Extract the [X, Y] coordinate from the center of the cell holding the provided text.  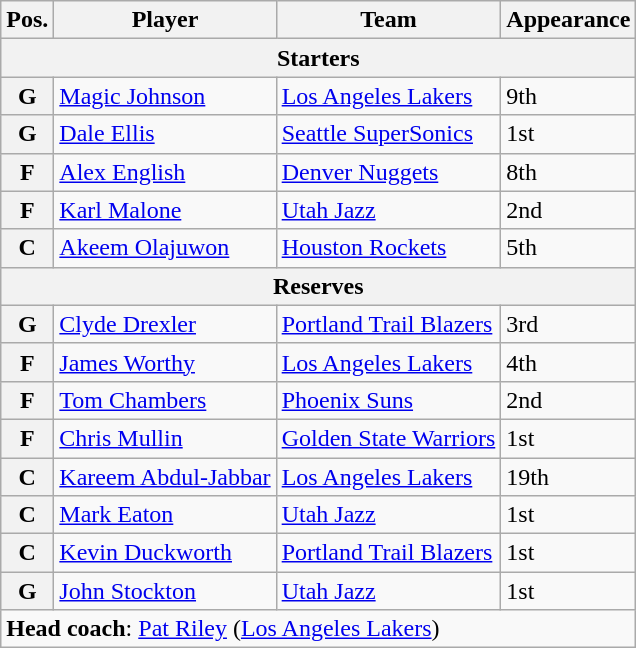
5th [568, 248]
Kevin Duckworth [165, 553]
Reserves [318, 286]
Dale Ellis [165, 134]
Clyde Drexler [165, 324]
Golden State Warriors [388, 438]
19th [568, 477]
Karl Malone [165, 210]
4th [568, 362]
9th [568, 96]
3rd [568, 324]
Akeem Olajuwon [165, 248]
Alex English [165, 172]
Phoenix Suns [388, 400]
Kareem Abdul-Jabbar [165, 477]
Houston Rockets [388, 248]
Team [388, 20]
Player [165, 20]
Head coach: Pat Riley (Los Angeles Lakers) [318, 629]
Starters [318, 58]
Chris Mullin [165, 438]
James Worthy [165, 362]
Magic Johnson [165, 96]
John Stockton [165, 591]
Pos. [28, 20]
Mark Eaton [165, 515]
Tom Chambers [165, 400]
Denver Nuggets [388, 172]
8th [568, 172]
Appearance [568, 20]
Seattle SuperSonics [388, 134]
